Extract the (X, Y) coordinate from the center of the cell holding the provided text.  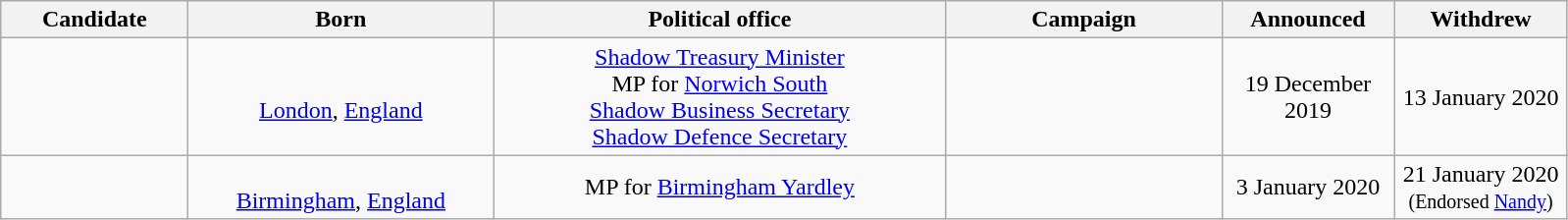
21 January 2020(Endorsed Nandy) (1481, 187)
Birmingham, England (341, 187)
Born (341, 20)
Candidate (94, 20)
MP for Birmingham Yardley (720, 187)
Campaign (1083, 20)
Political office (720, 20)
London, England (341, 96)
Withdrew (1481, 20)
3 January 2020 (1308, 187)
19 December 2019 (1308, 96)
Announced (1308, 20)
13 January 2020 (1481, 96)
Shadow Treasury Minister MP for Norwich South Shadow Business Secretary Shadow Defence Secretary (720, 96)
